Output the (X, Y) coordinate of the center of the cell containing the given text.  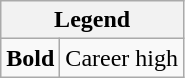
Legend (92, 20)
Bold (30, 58)
Career high (122, 58)
